Return [x, y] of the center of cell containing provided text 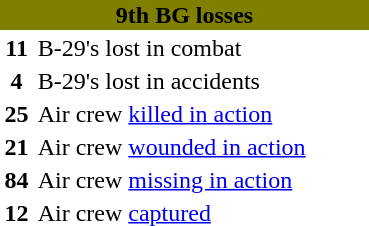
Air crew wounded in action [202, 147]
11 [16, 48]
B-29's lost in accidents [202, 81]
21 [16, 147]
4 [16, 81]
84 [16, 180]
25 [16, 114]
B-29's lost in combat [202, 48]
Air crew missing in action [202, 180]
9th BG losses [184, 15]
Air crew killed in action [202, 114]
